Determine the [X, Y] coordinate at the center of the cell enclosing the given text.  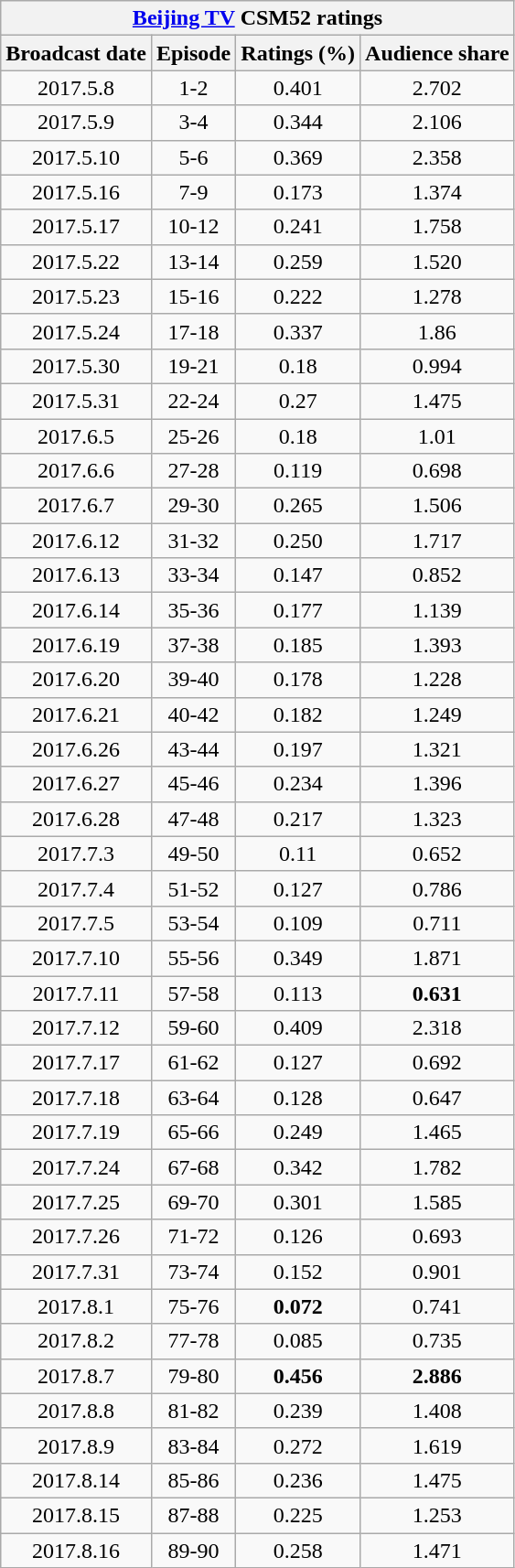
2017.7.5 [77, 923]
1.321 [437, 749]
0.147 [298, 575]
57-58 [193, 993]
1.228 [437, 680]
35-36 [193, 610]
51-52 [193, 888]
83-84 [193, 1445]
2.702 [437, 88]
1.758 [437, 227]
2017.8.1 [77, 1306]
75-76 [193, 1306]
2017.5.23 [77, 296]
2017.8.8 [77, 1411]
31-32 [193, 541]
0.085 [298, 1341]
73-74 [193, 1272]
0.652 [437, 854]
0.113 [298, 993]
47-48 [193, 819]
0.217 [298, 819]
0.27 [298, 401]
29-30 [193, 506]
1.393 [437, 645]
2017.6.13 [77, 575]
1.585 [437, 1202]
0.994 [437, 366]
2017.6.26 [77, 749]
0.234 [298, 784]
81-82 [193, 1411]
0.369 [298, 157]
89-90 [193, 1551]
25-26 [193, 436]
27-28 [193, 471]
2017.7.11 [77, 993]
1-2 [193, 88]
2017.8.16 [77, 1551]
87-88 [193, 1515]
85-86 [193, 1480]
2017.5.22 [77, 262]
Broadcast date [77, 53]
2017.5.9 [77, 123]
2017.8.9 [77, 1445]
0.173 [298, 192]
Episode [193, 53]
55-56 [193, 958]
0.197 [298, 749]
1.619 [437, 1445]
3-4 [193, 123]
2017.6.6 [77, 471]
1.374 [437, 192]
1.871 [437, 958]
2017.6.14 [77, 610]
17-18 [193, 331]
15-16 [193, 296]
2.886 [437, 1376]
1.520 [437, 262]
2017.5.16 [77, 192]
71-72 [193, 1237]
59-60 [193, 1028]
0.693 [437, 1237]
1.782 [437, 1167]
0.349 [298, 958]
1.717 [437, 541]
1.323 [437, 819]
Audience share [437, 53]
49-50 [193, 854]
39-40 [193, 680]
63-64 [193, 1098]
0.109 [298, 923]
2017.6.27 [77, 784]
22-24 [193, 401]
2017.6.5 [77, 436]
5-6 [193, 157]
2017.7.19 [77, 1133]
0.178 [298, 680]
0.786 [437, 888]
0.631 [437, 993]
2017.7.17 [77, 1063]
19-21 [193, 366]
0.239 [298, 1411]
0.126 [298, 1237]
0.344 [298, 123]
2017.6.19 [77, 645]
0.119 [298, 471]
0.152 [298, 1272]
79-80 [193, 1376]
2017.7.31 [77, 1272]
67-68 [193, 1167]
Ratings (%) [298, 53]
2017.8.2 [77, 1341]
0.647 [437, 1098]
2017.7.18 [77, 1098]
0.182 [298, 714]
1.396 [437, 784]
69-70 [193, 1202]
53-54 [193, 923]
0.741 [437, 1306]
1.278 [437, 296]
0.236 [298, 1480]
0.222 [298, 296]
2017.6.28 [77, 819]
2017.8.7 [77, 1376]
0.259 [298, 262]
2017.7.4 [77, 888]
2017.8.15 [77, 1515]
33-34 [193, 575]
77-78 [193, 1341]
1.408 [437, 1411]
45-46 [193, 784]
0.072 [298, 1306]
0.225 [298, 1515]
2017.7.26 [77, 1237]
1.465 [437, 1133]
40-42 [193, 714]
0.456 [298, 1376]
0.177 [298, 610]
Beijing TV CSM52 ratings [258, 18]
1.253 [437, 1515]
0.265 [298, 506]
0.711 [437, 923]
0.301 [298, 1202]
0.272 [298, 1445]
2017.5.31 [77, 401]
2.318 [437, 1028]
2.358 [437, 157]
1.249 [437, 714]
0.401 [298, 88]
0.250 [298, 541]
0.342 [298, 1167]
61-62 [193, 1063]
2017.6.12 [77, 541]
0.409 [298, 1028]
2017.5.24 [77, 331]
13-14 [193, 262]
0.11 [298, 854]
65-66 [193, 1133]
0.249 [298, 1133]
10-12 [193, 227]
0.901 [437, 1272]
2017.7.10 [77, 958]
37-38 [193, 645]
2017.6.20 [77, 680]
2017.5.8 [77, 88]
2017.7.25 [77, 1202]
0.337 [298, 331]
2017.7.3 [77, 854]
43-44 [193, 749]
1.86 [437, 331]
0.735 [437, 1341]
1.506 [437, 506]
2017.5.30 [77, 366]
2017.5.17 [77, 227]
0.241 [298, 227]
2017.7.24 [77, 1167]
2017.6.7 [77, 506]
2017.7.12 [77, 1028]
0.692 [437, 1063]
1.01 [437, 436]
2.106 [437, 123]
2017.5.10 [77, 157]
0.852 [437, 575]
2017.6.21 [77, 714]
1.471 [437, 1551]
2017.8.14 [77, 1480]
0.698 [437, 471]
0.258 [298, 1551]
1.139 [437, 610]
7-9 [193, 192]
0.185 [298, 645]
0.128 [298, 1098]
